Identify which cell holds the provided text, then report its (x, y) central coordinate. 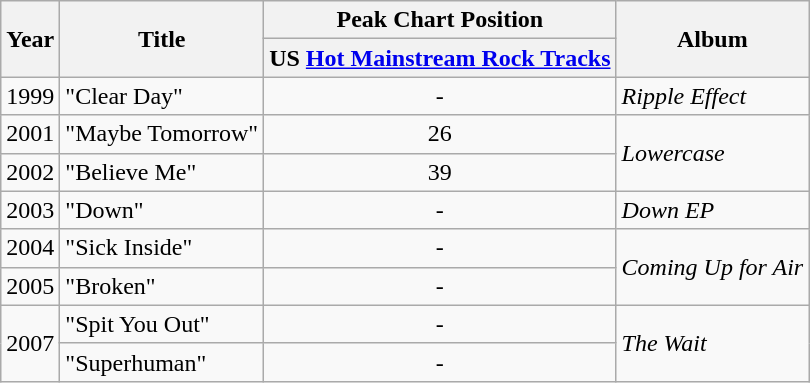
Title (162, 39)
2007 (30, 343)
Year (30, 39)
2003 (30, 210)
Peak Chart Position (440, 20)
26 (440, 134)
"Believe Me" (162, 172)
Down EP (712, 210)
2002 (30, 172)
"Superhuman" (162, 362)
"Sick Inside" (162, 248)
Coming Up for Air (712, 267)
39 (440, 172)
2001 (30, 134)
2004 (30, 248)
Album (712, 39)
Ripple Effect (712, 96)
"Down" (162, 210)
The Wait (712, 343)
US Hot Mainstream Rock Tracks (440, 58)
"Broken" (162, 286)
"Clear Day" (162, 96)
"Maybe Tomorrow" (162, 134)
Lowercase (712, 153)
1999 (30, 96)
2005 (30, 286)
"Spit You Out" (162, 324)
